Scan for the cell matching the given text and deliver its [x, y] coordinate at center. 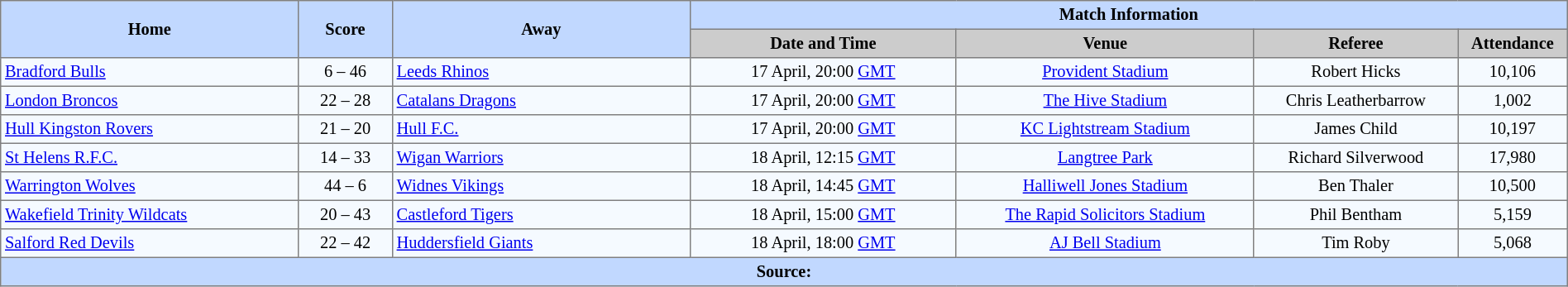
Provident Stadium [1105, 72]
Referee [1355, 43]
Halliwell Jones Stadium [1105, 186]
Match Information [1128, 15]
Robert Hicks [1355, 72]
Attendance [1513, 43]
5,159 [1513, 214]
22 – 42 [346, 243]
18 April, 18:00 GMT [823, 243]
London Broncos [150, 100]
Date and Time [823, 43]
6 – 46 [346, 72]
Away [541, 30]
Widnes Vikings [541, 186]
Huddersfield Giants [541, 243]
17,980 [1513, 157]
44 – 6 [346, 186]
Warrington Wolves [150, 186]
Phil Bentham [1355, 214]
Home [150, 30]
21 – 20 [346, 129]
Leeds Rhinos [541, 72]
Hull Kingston Rovers [150, 129]
Langtree Park [1105, 157]
18 April, 15:00 GMT [823, 214]
The Hive Stadium [1105, 100]
AJ Bell Stadium [1105, 243]
Wakefield Trinity Wildcats [150, 214]
KC Lightstream Stadium [1105, 129]
Catalans Dragons [541, 100]
Venue [1105, 43]
Source: [784, 271]
10,197 [1513, 129]
1,002 [1513, 100]
5,068 [1513, 243]
Richard Silverwood [1355, 157]
Ben Thaler [1355, 186]
Tim Roby [1355, 243]
14 – 33 [346, 157]
Salford Red Devils [150, 243]
22 – 28 [346, 100]
18 April, 12:15 GMT [823, 157]
Score [346, 30]
Bradford Bulls [150, 72]
10,500 [1513, 186]
Wigan Warriors [541, 157]
St Helens R.F.C. [150, 157]
10,106 [1513, 72]
Castleford Tigers [541, 214]
The Rapid Solicitors Stadium [1105, 214]
20 – 43 [346, 214]
James Child [1355, 129]
18 April, 14:45 GMT [823, 186]
Hull F.C. [541, 129]
Chris Leatherbarrow [1355, 100]
